Search for the cell housing the specified text and yield its [X, Y] center coordinate. 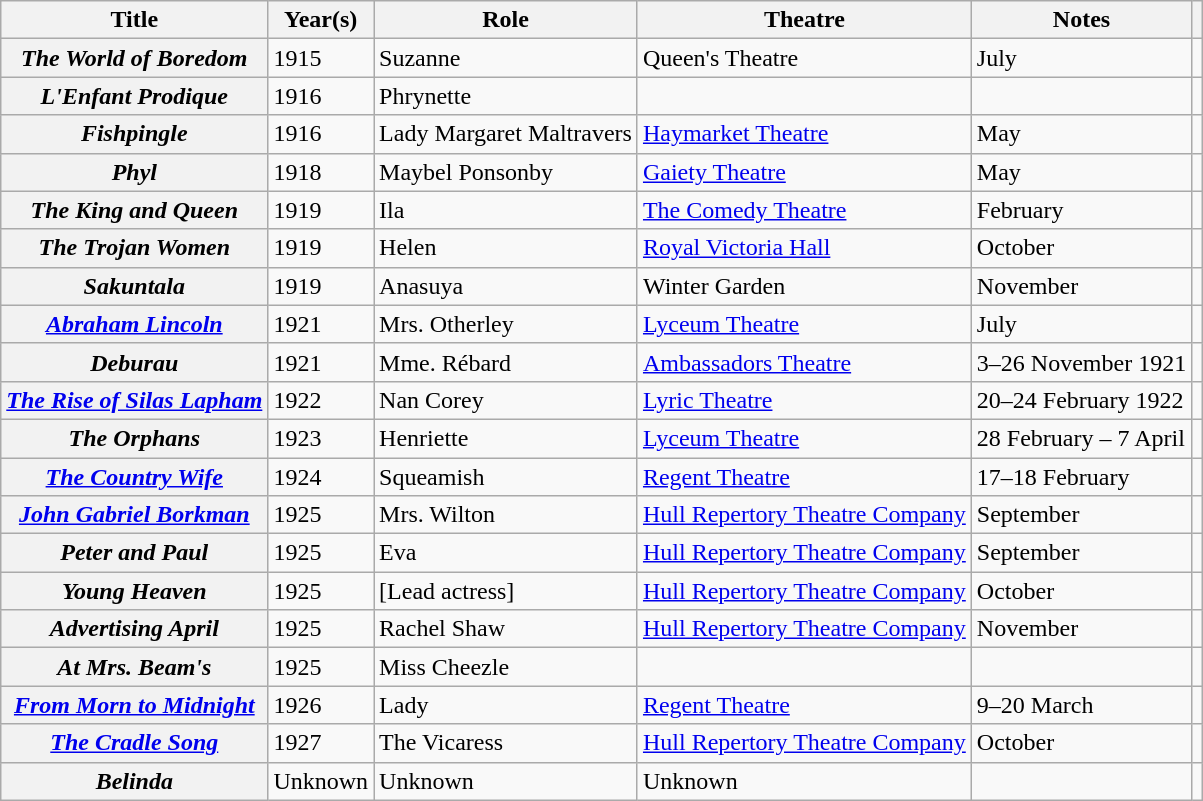
Lady Margaret Maltravers [506, 134]
Fishpingle [134, 134]
The Rise of Silas Lapham [134, 400]
The Comedy Theatre [804, 210]
Ambassadors Theatre [804, 362]
Year(s) [321, 20]
Eva [506, 553]
Winter Garden [804, 286]
The Vicaress [506, 743]
At Mrs. Beam's [134, 667]
The King and Queen [134, 210]
9–20 March [1081, 705]
1923 [321, 438]
Lyric Theatre [804, 400]
Maybel Ponsonby [506, 172]
Sakuntala [134, 286]
1927 [321, 743]
1915 [321, 58]
Notes [1081, 20]
Miss Cheezle [506, 667]
Mme. Rébard [506, 362]
The Trojan Women [134, 248]
Phyl [134, 172]
Gaiety Theatre [804, 172]
1924 [321, 477]
1922 [321, 400]
From Morn to Midnight [134, 705]
The Cradle Song [134, 743]
Deburau [134, 362]
1926 [321, 705]
20–24 February 1922 [1081, 400]
Haymarket Theatre [804, 134]
Queen's Theatre [804, 58]
Ila [506, 210]
Abraham Lincoln [134, 324]
Royal Victoria Hall [804, 248]
February [1081, 210]
Henriette [506, 438]
3–26 November 1921 [1081, 362]
Anasuya [506, 286]
Mrs. Otherley [506, 324]
Title [134, 20]
Role [506, 20]
Mrs. Wilton [506, 515]
The Country Wife [134, 477]
Nan Corey [506, 400]
The World of Boredom [134, 58]
28 February – 7 April [1081, 438]
Lady [506, 705]
Phrynette [506, 96]
1918 [321, 172]
Helen [506, 248]
John Gabriel Borkman [134, 515]
Advertising April [134, 629]
Peter and Paul [134, 553]
Squeamish [506, 477]
Suzanne [506, 58]
[Lead actress] [506, 591]
Belinda [134, 781]
Theatre [804, 20]
Rachel Shaw [506, 629]
Young Heaven [134, 591]
The Orphans [134, 438]
L'Enfant Prodique [134, 96]
17–18 February [1081, 477]
